Scan for the cell matching the given text and deliver its [x, y] coordinate at center. 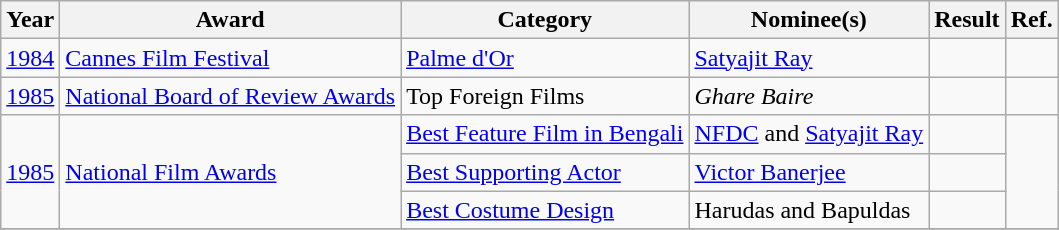
Category [545, 20]
Award [230, 20]
National Film Awards [230, 172]
Palme d'Or [545, 58]
Year [30, 20]
Ref. [1032, 20]
Top Foreign Films [545, 96]
Satyajit Ray [809, 58]
1984 [30, 58]
Cannes Film Festival [230, 58]
National Board of Review Awards [230, 96]
Victor Banerjee [809, 172]
Ghare Baire [809, 96]
Best Supporting Actor [545, 172]
Nominee(s) [809, 20]
Best Costume Design [545, 210]
NFDC and Satyajit Ray [809, 134]
Best Feature Film in Bengali [545, 134]
Result [967, 20]
Harudas and Bapuldas [809, 210]
